From the cell containing the given text, extract its center point as (x, y) coordinate. 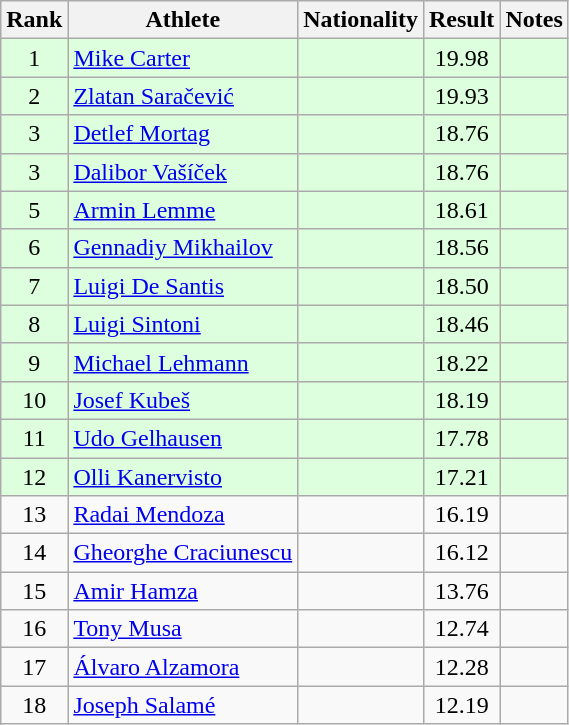
16.12 (461, 553)
19.98 (461, 58)
Olli Kanervisto (183, 477)
18 (34, 705)
6 (34, 248)
Gennadiy Mikhailov (183, 248)
14 (34, 553)
13 (34, 515)
12 (34, 477)
Tony Musa (183, 629)
8 (34, 324)
2 (34, 96)
18.56 (461, 248)
12.28 (461, 667)
Udo Gelhausen (183, 438)
13.76 (461, 591)
Álvaro Alzamora (183, 667)
Nationality (361, 20)
Gheorghe Craciunescu (183, 553)
Rank (34, 20)
Dalibor Vašíček (183, 172)
18.19 (461, 400)
11 (34, 438)
10 (34, 400)
Notes (534, 20)
16 (34, 629)
Radai Mendoza (183, 515)
7 (34, 286)
Amir Hamza (183, 591)
17.78 (461, 438)
Armin Lemme (183, 210)
18.61 (461, 210)
Joseph Salamé (183, 705)
15 (34, 591)
16.19 (461, 515)
1 (34, 58)
Josef Kubeš (183, 400)
5 (34, 210)
18.22 (461, 362)
18.46 (461, 324)
Luigi De Santis (183, 286)
9 (34, 362)
Result (461, 20)
18.50 (461, 286)
Athlete (183, 20)
17 (34, 667)
Luigi Sintoni (183, 324)
Zlatan Saračević (183, 96)
Detlef Mortag (183, 134)
Michael Lehmann (183, 362)
19.93 (461, 96)
17.21 (461, 477)
12.74 (461, 629)
12.19 (461, 705)
Mike Carter (183, 58)
